For the text-containing cell, return its midpoint in [X, Y] coordinate format. 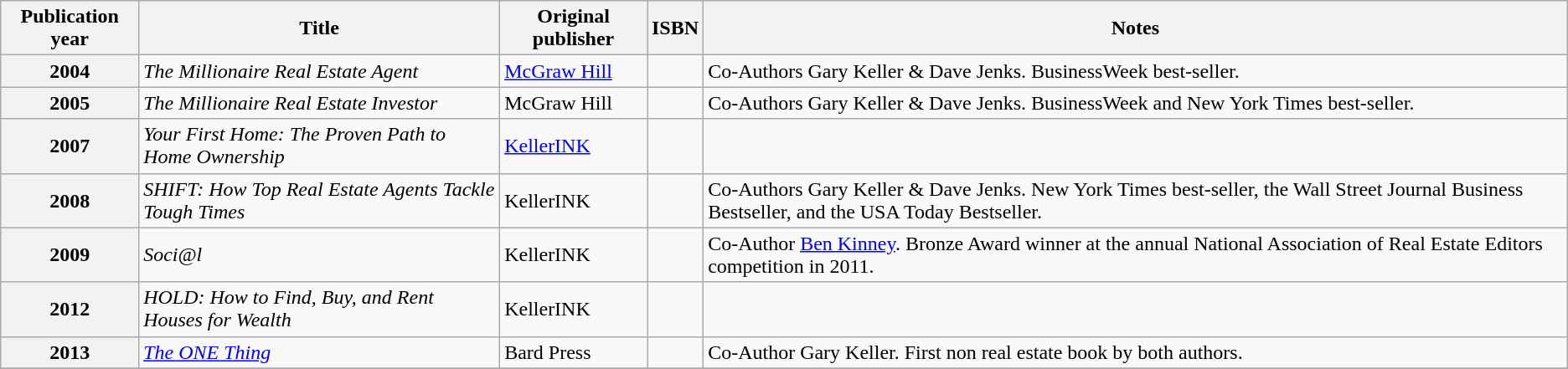
The Millionaire Real Estate Agent [320, 71]
Original publisher [574, 28]
The ONE Thing [320, 352]
HOLD: How to Find, Buy, and Rent Houses for Wealth [320, 310]
Soci@l [320, 254]
Co-Authors Gary Keller & Dave Jenks. BusinessWeek and New York Times best-seller. [1136, 103]
ISBN [675, 28]
SHIFT: How Top Real Estate Agents Tackle Tough Times [320, 201]
Your First Home: The Proven Path to Home Ownership [320, 146]
Co-Author Ben Kinney. Bronze Award winner at the annual National Association of Real Estate Editors competition in 2011. [1136, 254]
Bard Press [574, 352]
Title [320, 28]
2012 [70, 310]
Notes [1136, 28]
2005 [70, 103]
2013 [70, 352]
2007 [70, 146]
Co-Author Gary Keller. First non real estate book by both authors. [1136, 352]
Publication year [70, 28]
2004 [70, 71]
Co-Authors Gary Keller & Dave Jenks. New York Times best-seller, the Wall Street Journal Business Bestseller, and the USA Today Bestseller. [1136, 201]
2009 [70, 254]
2008 [70, 201]
The Millionaire Real Estate Investor [320, 103]
Co-Authors Gary Keller & Dave Jenks. BusinessWeek best-seller. [1136, 71]
